Capture the cell that displays the provided text and extract its [x, y] central coordinate. 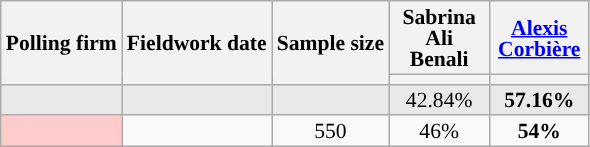
550 [330, 132]
Alexis Corbière [539, 38]
46% [439, 132]
54% [539, 132]
42.84% [439, 100]
57.16% [539, 100]
Sabrina Ali Benali [439, 38]
Fieldwork date [197, 42]
Polling firm [62, 42]
Sample size [330, 42]
